Search for the cell housing the specified text and yield its (x, y) center coordinate. 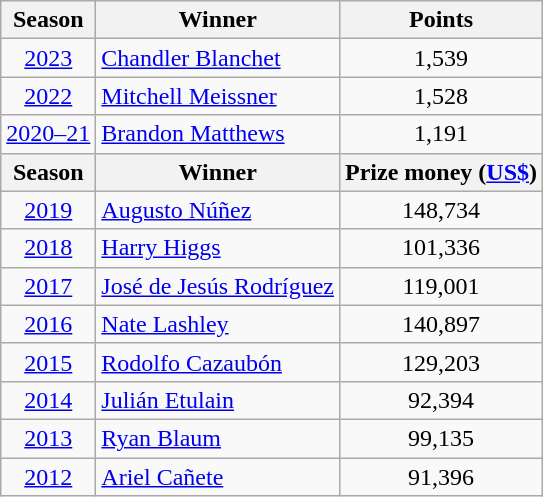
Brandon Matthews (218, 134)
2023 (48, 58)
2016 (48, 324)
Rodolfo Cazaubón (218, 362)
Prize money (US$) (442, 172)
2018 (48, 248)
José de Jesús Rodríguez (218, 286)
129,203 (442, 362)
Points (442, 20)
Chandler Blanchet (218, 58)
Mitchell Meissner (218, 96)
119,001 (442, 286)
2017 (48, 286)
2022 (48, 96)
2019 (48, 210)
Augusto Núñez (218, 210)
Harry Higgs (218, 248)
1,539 (442, 58)
99,135 (442, 438)
1,528 (442, 96)
2012 (48, 477)
92,394 (442, 400)
2014 (48, 400)
2015 (48, 362)
148,734 (442, 210)
140,897 (442, 324)
Ariel Cañete (218, 477)
Julián Etulain (218, 400)
Nate Lashley (218, 324)
2013 (48, 438)
101,336 (442, 248)
1,191 (442, 134)
91,396 (442, 477)
Ryan Blaum (218, 438)
2020–21 (48, 134)
